Detect which cell encompasses the target text, then output its [X, Y] center coordinate. 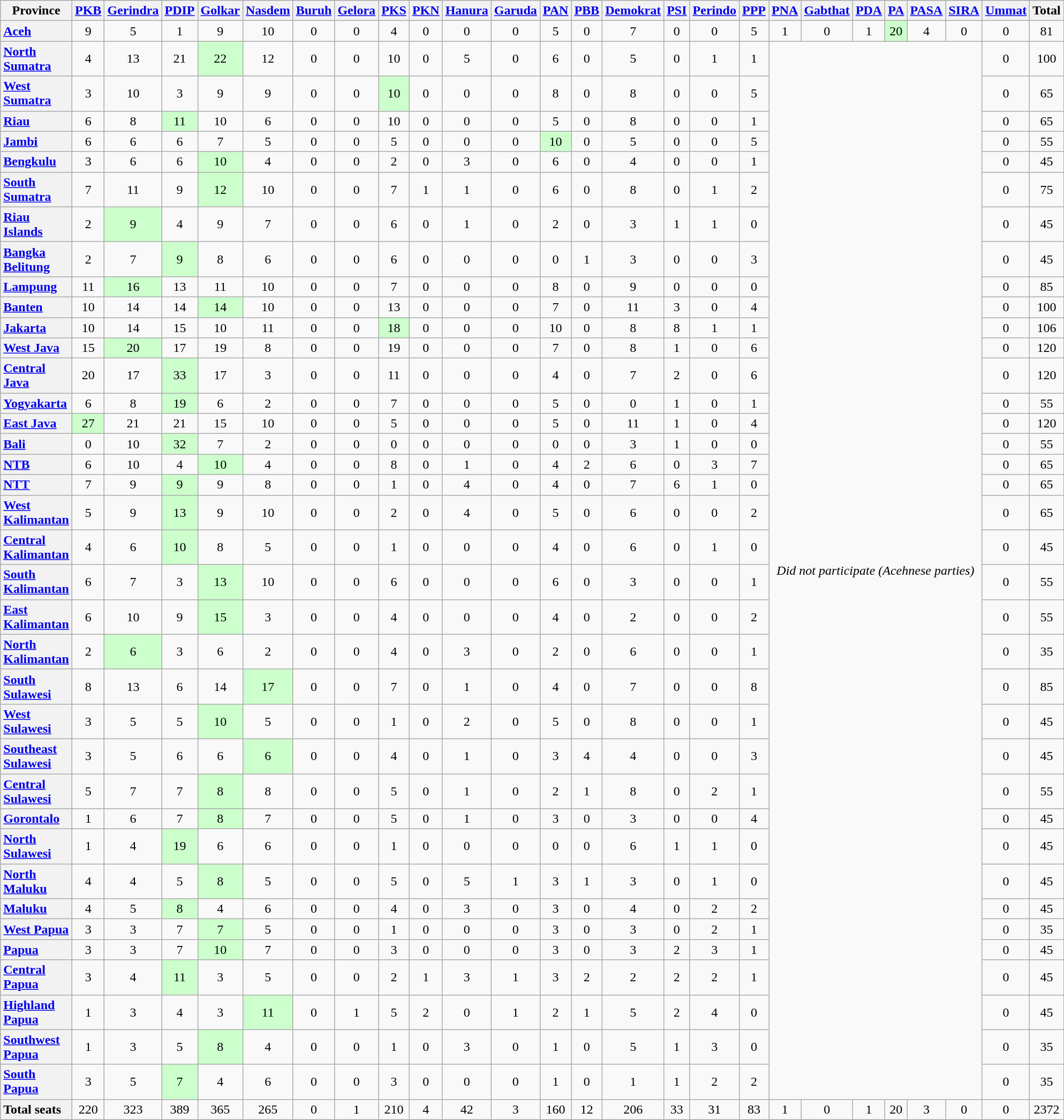
Demokrat [633, 11]
75 [1047, 190]
Perindo [714, 11]
42 [467, 1109]
Province [36, 11]
Jambi [36, 141]
160 [556, 1109]
Southeast Sulawesi [36, 756]
31 [714, 1109]
Lampung [36, 287]
North Sulawesi [36, 846]
North Maluku [36, 882]
Gerindra [133, 11]
389 [180, 1109]
Hanura [467, 11]
22 [220, 59]
Central Java [36, 376]
Aceh [36, 31]
South Kalimantan [36, 582]
Gelora [357, 11]
North Kalimantan [36, 651]
PAN [556, 11]
SIRA [964, 11]
Central Kalimantan [36, 547]
323 [133, 1109]
Highland Papua [36, 1012]
210 [394, 1109]
West Sulawesi [36, 721]
Bali [36, 444]
27 [88, 424]
16 [133, 287]
Gorontalo [36, 819]
206 [633, 1109]
PPP [754, 11]
Central Sulawesi [36, 791]
West Kalimantan [36, 512]
Did not participate (Acehnese parties) [876, 570]
PSI [677, 11]
Papua [36, 950]
Yogyakarta [36, 403]
South Papua [36, 1082]
PKS [394, 11]
PASA [926, 11]
Nasdem [268, 11]
18 [394, 327]
265 [268, 1109]
NTB [36, 464]
Bangka Belitung [36, 259]
PKB [88, 11]
PDIP [180, 11]
32 [180, 444]
Bengkulu [36, 162]
Riau Islands [36, 224]
East Kalimantan [36, 617]
West Java [36, 348]
Southwest Papua [36, 1047]
South Sulawesi [36, 687]
2372 [1047, 1109]
Golkar [220, 11]
Total seats [36, 1109]
PA [896, 11]
South Sumatra [36, 190]
NTT [36, 485]
North Sumatra [36, 59]
81 [1047, 31]
Maluku [36, 909]
Gabthat [827, 11]
PKN [426, 11]
PDA [869, 11]
83 [754, 1109]
Riau [36, 121]
Buruh [314, 11]
PNA [785, 11]
Garuda [515, 11]
Ummat [1006, 11]
Total [1047, 11]
West Papua [36, 929]
365 [220, 1109]
220 [88, 1109]
PBB [587, 11]
Jakarta [36, 327]
Banten [36, 307]
West Sumatra [36, 93]
East Java [36, 424]
106 [1047, 327]
Central Papua [36, 977]
